Pinpoint the cell where the given text exists, returning its (x, y) midpoint coordinate. 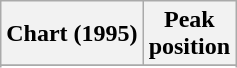
Chart (1995) (72, 34)
Peakposition (189, 34)
